Extract the (X, Y) coordinate from the center of the cell holding the provided text.  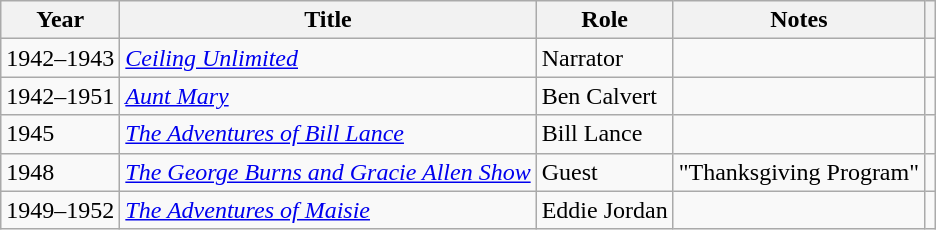
1942–1943 (60, 58)
Ceiling Unlimited (328, 58)
The Adventures of Bill Lance (328, 134)
Notes (798, 20)
Year (60, 20)
Aunt Mary (328, 96)
1945 (60, 134)
"Thanksgiving Program" (798, 172)
The George Burns and Gracie Allen Show (328, 172)
Narrator (604, 58)
Bill Lance (604, 134)
Eddie Jordan (604, 210)
Ben Calvert (604, 96)
Guest (604, 172)
1948 (60, 172)
Title (328, 20)
Role (604, 20)
The Adventures of Maisie (328, 210)
1942–1951 (60, 96)
1949–1952 (60, 210)
